Detect which cell encompasses the target text, then output its (X, Y) center coordinate. 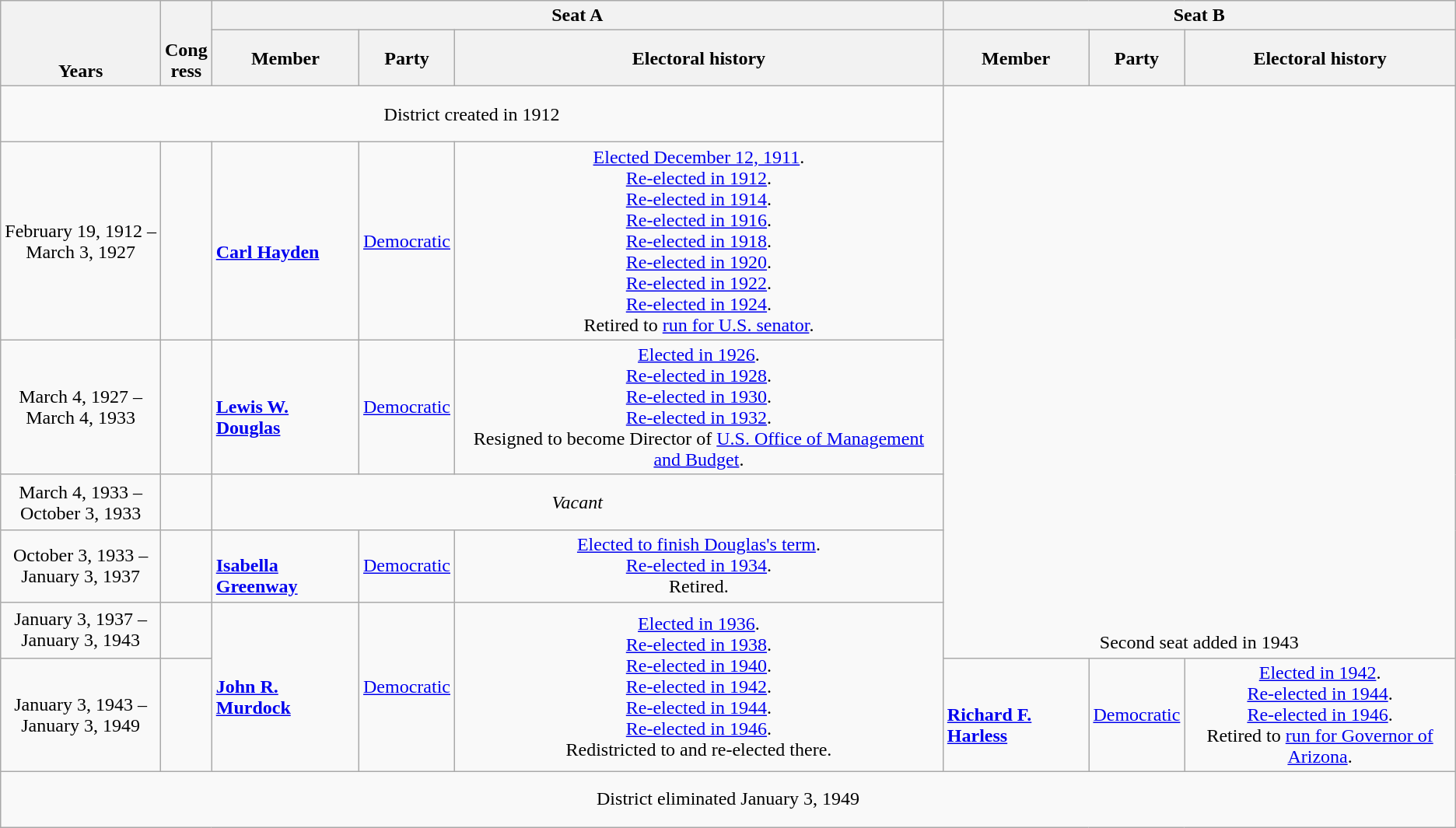
February 19, 1912 –March 3, 1927 (81, 241)
Years (81, 44)
January 3, 1937 –January 3, 1943 (81, 630)
Lewis W. Douglas (285, 407)
Vacant (577, 502)
October 3, 1933 –January 3, 1937 (81, 566)
Seat B (1199, 16)
March 4, 1933 –October 3, 1933 (81, 502)
District eliminated January 3, 1949 (728, 799)
Seat A (577, 16)
March 4, 1927 –March 4, 1933 (81, 407)
Carl Hayden (285, 241)
Second seat added in 1943 (1199, 372)
John R. Murdock (285, 687)
Richard F. Harless (1016, 714)
District created in 1912 (472, 114)
Isabella Greenway (285, 566)
Elected in 1942.Re-elected in 1944.Re-elected in 1946.Retired to run for Governor of Arizona. (1320, 714)
Congress (186, 44)
Elected in 1926.Re-elected in 1928.Re-elected in 1930.Re-elected in 1932.Resigned to become Director of U.S. Office of Management and Budget. (699, 407)
Elected in 1936.Re-elected in 1938.Re-elected in 1940.Re-elected in 1942.Re-elected in 1944.Re-elected in 1946.Redistricted to and re-elected there. (699, 687)
January 3, 1943 –January 3, 1949 (81, 714)
Elected to finish Douglas's term.Re-elected in 1934.Retired. (699, 566)
